Find where the given text appears and provide that cell's center as [x, y] coordinate. 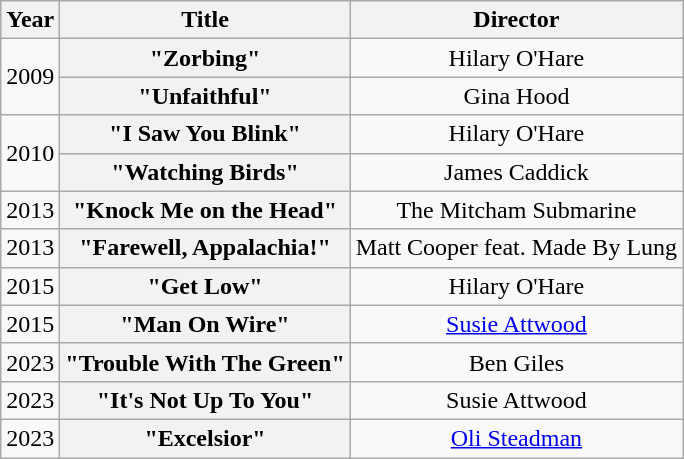
James Caddick [516, 172]
"Farewell, Appalachia!" [205, 248]
2010 [30, 153]
"Trouble With The Green" [205, 362]
Oli Steadman [516, 438]
"Get Low" [205, 286]
Year [30, 20]
Matt Cooper feat. Made By Lung [516, 248]
"Man On Wire" [205, 324]
2009 [30, 77]
"Unfaithful" [205, 96]
"It's Not Up To You" [205, 400]
"Zorbing" [205, 58]
Title [205, 20]
"Knock Me on the Head" [205, 210]
"Watching Birds" [205, 172]
"Excelsior" [205, 438]
Director [516, 20]
Ben Giles [516, 362]
"I Saw You Blink" [205, 134]
The Mitcham Submarine [516, 210]
Gina Hood [516, 96]
